Determine the (X, Y) coordinate at the center of the cell enclosing the given text.  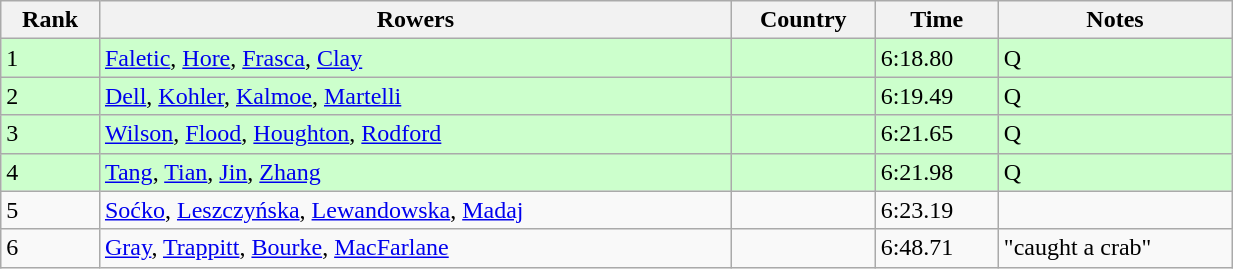
6 (50, 248)
5 (50, 210)
Tang, Tian, Jin, Zhang (415, 172)
4 (50, 172)
Rank (50, 20)
"caught a crab" (1114, 248)
2 (50, 96)
Notes (1114, 20)
6:21.98 (936, 172)
Faletic, Hore, Frasca, Clay (415, 58)
Time (936, 20)
Gray, Trappitt, Bourke, MacFarlane (415, 248)
Soćko, Leszczyńska, Lewandowska, Madaj (415, 210)
Dell, Kohler, Kalmoe, Martelli (415, 96)
6:48.71 (936, 248)
1 (50, 58)
3 (50, 134)
6:18.80 (936, 58)
6:23.19 (936, 210)
Wilson, Flood, Houghton, Rodford (415, 134)
Rowers (415, 20)
6:19.49 (936, 96)
6:21.65 (936, 134)
Country (803, 20)
